Locate the cell with the specified text and output its (X, Y) center coordinate. 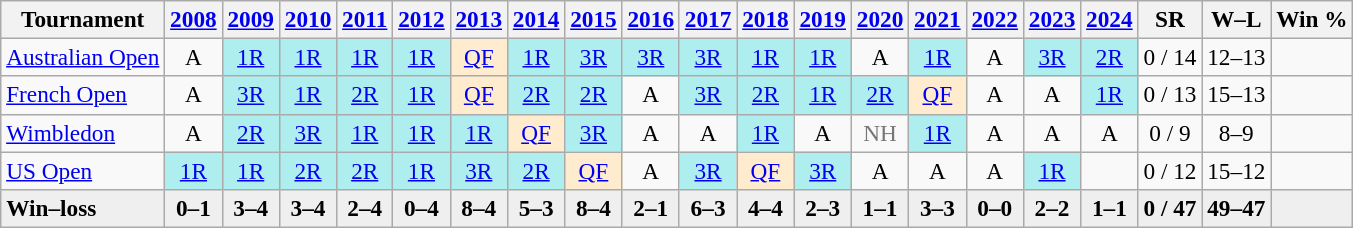
0 / 9 (1170, 133)
Wimbledon (83, 133)
Win % (1312, 19)
2020 (880, 19)
Australian Open (83, 57)
2–3 (822, 208)
2018 (766, 19)
49–47 (1236, 208)
2–4 (365, 208)
0–4 (422, 208)
Tournament (83, 19)
Win–loss (83, 208)
2–2 (1052, 208)
NH (880, 133)
0 / 13 (1170, 95)
5–3 (536, 208)
W–L (1236, 19)
2010 (308, 19)
15–12 (1236, 170)
6–3 (708, 208)
2022 (994, 19)
0 / 14 (1170, 57)
2019 (822, 19)
2017 (708, 19)
2023 (1052, 19)
0 / 12 (1170, 170)
2011 (365, 19)
2024 (1110, 19)
US Open (83, 170)
15–13 (1236, 95)
2013 (478, 19)
2016 (650, 19)
2014 (536, 19)
French Open (83, 95)
0–0 (994, 208)
2008 (194, 19)
2–1 (650, 208)
3–3 (938, 208)
2021 (938, 19)
2012 (422, 19)
4–4 (766, 208)
8–9 (1236, 133)
SR (1170, 19)
0–1 (194, 208)
0 / 47 (1170, 208)
2015 (594, 19)
2009 (250, 19)
12–13 (1236, 57)
